Pinpoint the cell where the given text exists, returning its (x, y) midpoint coordinate. 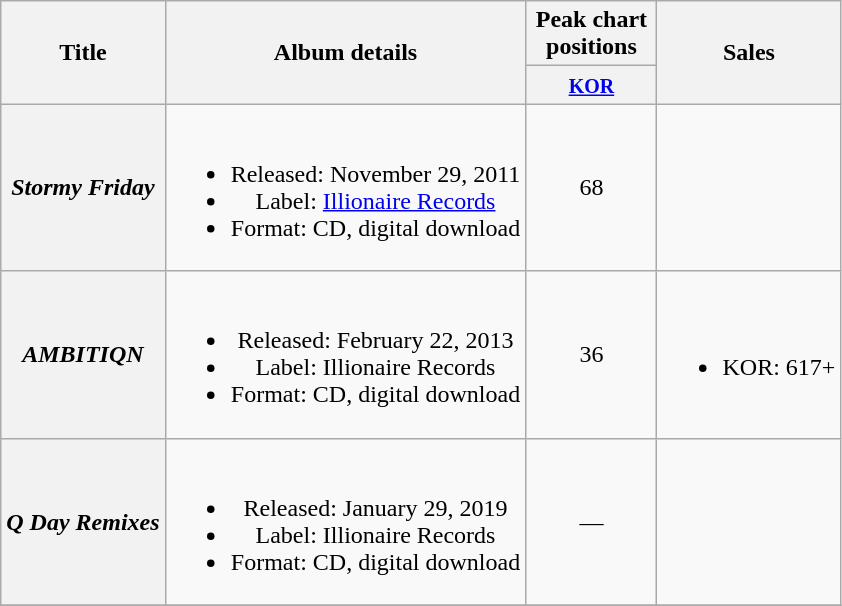
Sales (749, 52)
AMBITIQN (83, 354)
Peak chart positions (592, 34)
KOR (592, 85)
Released: January 29, 2019Label: Illionaire RecordsFormat: CD, digital download (346, 522)
36 (592, 354)
Stormy Friday (83, 188)
Released: February 22, 2013Label: Illionaire RecordsFormat: CD, digital download (346, 354)
Album details (346, 52)
68 (592, 188)
Q Day Remixes (83, 522)
Released: November 29, 2011Label: Illionaire RecordsFormat: CD, digital download (346, 188)
— (592, 522)
Title (83, 52)
KOR: 617+ (749, 354)
